Find where the given text appears and provide that cell's center as [X, Y] coordinate. 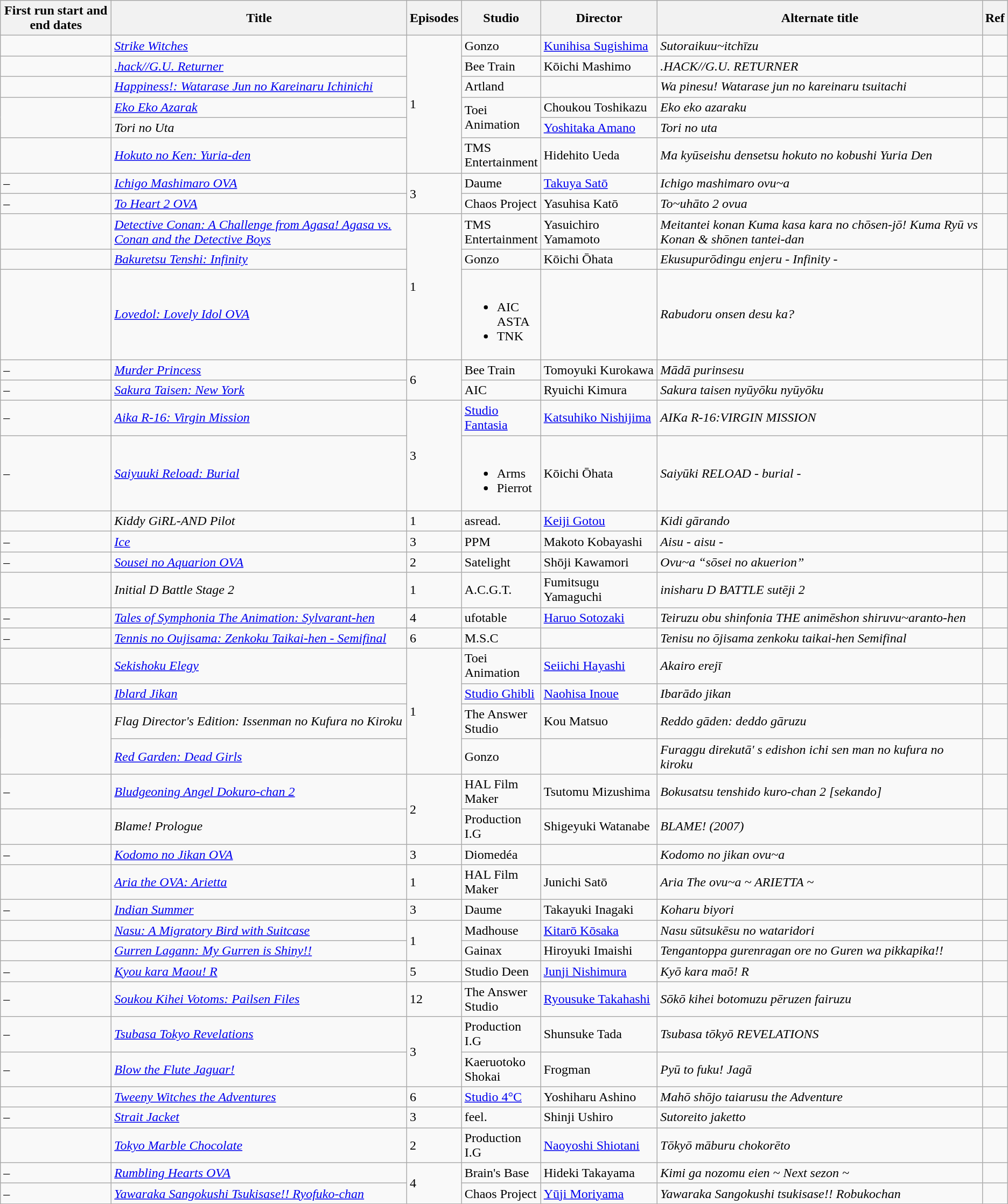
Sutoraikuu~itchīzu [820, 46]
Tengantoppa gurenragan ore no Guren wa pikkapika!! [820, 951]
Tennis no Oujisama: Zenkoku Taikai-hen - Semifinal [260, 638]
Ibarādo jikan [820, 694]
Ice [260, 542]
To~uhāto 2 ovua [820, 204]
Diomedéa [501, 855]
Ma kyūseishu densetsu hokuto no kobushi Yuria Den [820, 155]
Sekishoku Elegy [260, 666]
Reddo gāden: deddo gāruzu [820, 722]
A.C.G.T. [501, 590]
AIC ASTATNK [501, 314]
Shinji Ushiro [599, 1117]
Shōji Kawamori [599, 562]
Seiichi Hayashi [599, 666]
Kōichi Mashimo [599, 66]
Brain's Base [501, 1173]
Director [599, 18]
Yawaraka Sangokushi tsukisase!! Robukochan [820, 1193]
Aisu - aisu - [820, 542]
Kyou kara Maou! R [260, 971]
Tenisu no ōjisama zenkoku taikai-hen Semifinal [820, 638]
Bludgeoning Angel Dokuro-chan 2 [260, 792]
Eko Eko Azarak [260, 107]
Yawaraka Sangokushi Tsukisase!! Ryofuko-chan [260, 1193]
Ichigo mashimaro ovu~a [820, 183]
ArmsPierrot [501, 473]
Fumitsugu Yamaguchi [599, 590]
Yūji Moriyama [599, 1193]
Katsuhiko Nishijima [599, 418]
Studio Fantasia [501, 418]
Nasu: A Migratory Bird with Suitcase [260, 930]
Ekusupurōdingu enjeru - Infinity - [820, 259]
Kou Matsuo [599, 722]
Kodomo no Jikan OVA [260, 855]
Indian Summer [260, 910]
Yasuhisa Katō [599, 204]
Eko eko azaraku [820, 107]
Yasuichiro Yamamoto [599, 232]
Madhouse [501, 930]
First run start and end dates [56, 18]
AIKa R-16:VIRGIN MISSION [820, 418]
Gurren Lagann: My Gurren is Shiny!! [260, 951]
Frogman [599, 1069]
Nasu sūtsukēsu no wataridori [820, 930]
Yoshitaka Amano [599, 128]
Rabudoru onsen desu ka? [820, 314]
ufotable [501, 618]
Alternate title [820, 18]
Hokuto no Ken: Yuria-den [260, 155]
Kunihisa Sugishima [599, 46]
BLAME! (2007) [820, 826]
Ovu~a “sōsei no akuerion” [820, 562]
To Heart 2 OVA [260, 204]
Junji Nishimura [599, 971]
Red Garden: Dead Girls [260, 756]
Gainax [501, 951]
Shunsuke Tada [599, 1034]
Hideki Takayama [599, 1173]
Aika R-16: Virgin Mission [260, 418]
Tales of Symphonia The Animation: Sylvarant-hen [260, 618]
Sousei no Aquarion OVA [260, 562]
Choukou Toshikazu [599, 107]
Blow the Flute Jaguar! [260, 1069]
Ryuichi Kimura [599, 390]
PPM [501, 542]
Hidehito Ueda [599, 155]
Kidi gārando [820, 521]
Initial D Battle Stage 2 [260, 590]
Ryousuke Takahashi [599, 999]
Takayuki Inagaki [599, 910]
Makoto Kobayashi [599, 542]
Studio Ghibli [501, 694]
Strike Witches [260, 46]
Studio Deen [501, 971]
Kiddy GiRL-AND Pilot [260, 521]
Hiroyuki Imaishi [599, 951]
Teiruzu obu shinfonia THE animēshon shiruvu~aranto-hen [820, 618]
Kyō kara maō! R [820, 971]
.hack//G.U. Returner [260, 66]
12 [434, 999]
Kimi ga nozomu eien ~ Next sezon ~ [820, 1173]
Mādā purinsesu [820, 370]
Tweeny Witches the Adventures [260, 1097]
Tsubasa Tokyo Revelations [260, 1034]
Blame! Prologue [260, 826]
Tsubasa tōkyō REVELATIONS [820, 1034]
Studio [501, 18]
Title [260, 18]
Akairo erejī [820, 666]
Strait Jacket [260, 1117]
Sakura taisen nyūyōku nyūyōku [820, 390]
Koharu biyori [820, 910]
Tori no Uta [260, 128]
Ref [995, 18]
Pyū to fuku! Jagā [820, 1069]
Kaeruotoko Shokai [501, 1069]
M.S.C [501, 638]
Tokyo Marble Chocolate [260, 1145]
Bakuretsu Tenshi: Infinity [260, 259]
feel. [501, 1117]
Iblard Jikan [260, 694]
Studio 4°C [501, 1097]
Aria The ovu~a ~ ARIETTA ~ [820, 882]
Saiyūki RELOAD - burial - [820, 473]
Tori no uta [820, 128]
Tomoyuki Kurokawa [599, 370]
Keiji Gotou [599, 521]
.HACK//G.U. RETURNER [820, 66]
Satelight [501, 562]
Happiness!: Watarase Jun no Kareinaru Ichinichi [260, 87]
Detective Conan: A Challenge from Agasa! Agasa vs. Conan and the Detective Boys [260, 232]
AIC [501, 390]
Bokusatsu tenshido kuro-chan 2 [sekando] [820, 792]
Murder Princess [260, 370]
Tōkyō māburu chokorēto [820, 1145]
Saiyuuki Reload: Burial [260, 473]
Soukou Kihei Votoms: Pailsen Files [260, 999]
Sakura Taisen: New York [260, 390]
Kodomo no jikan ovu~a [820, 855]
Artland [501, 87]
Aria the OVA: Arietta [260, 882]
Naohisa Inoue [599, 694]
Rumbling Hearts OVA [260, 1173]
Sōkō kihei botomuzu pēruzen fairuzu [820, 999]
Wa pinesu! Watarase jun no kareinaru tsuitachi [820, 87]
asread. [501, 521]
Lovedol: Lovely Idol OVA [260, 314]
Ichigo Mashimaro OVA [260, 183]
Episodes [434, 18]
Takuya Satō [599, 183]
5 [434, 971]
Haruo Sotozaki [599, 618]
Yoshiharu Ashino [599, 1097]
Kitarō Kōsaka [599, 930]
Sutoreito jaketto [820, 1117]
Shigeyuki Watanabe [599, 826]
Junichi Satō [599, 882]
Naoyoshi Shiotani [599, 1145]
Furaggu direkutā' s edishon ichi sen man no kufura no kiroku [820, 756]
Tsutomu Mizushima [599, 792]
Mahō shōjo taiarusu the Adventure [820, 1097]
Flag Director's Edition: Issenman no Kufura no Kiroku [260, 722]
inisharu D BATTLE sutēji 2 [820, 590]
Meitantei konan Kuma kasa kara no chōsen-jō! Kuma Ryū vs Konan & shōnen tantei-dan [820, 232]
